From the cell containing the given text, extract its center point as [x, y] coordinate. 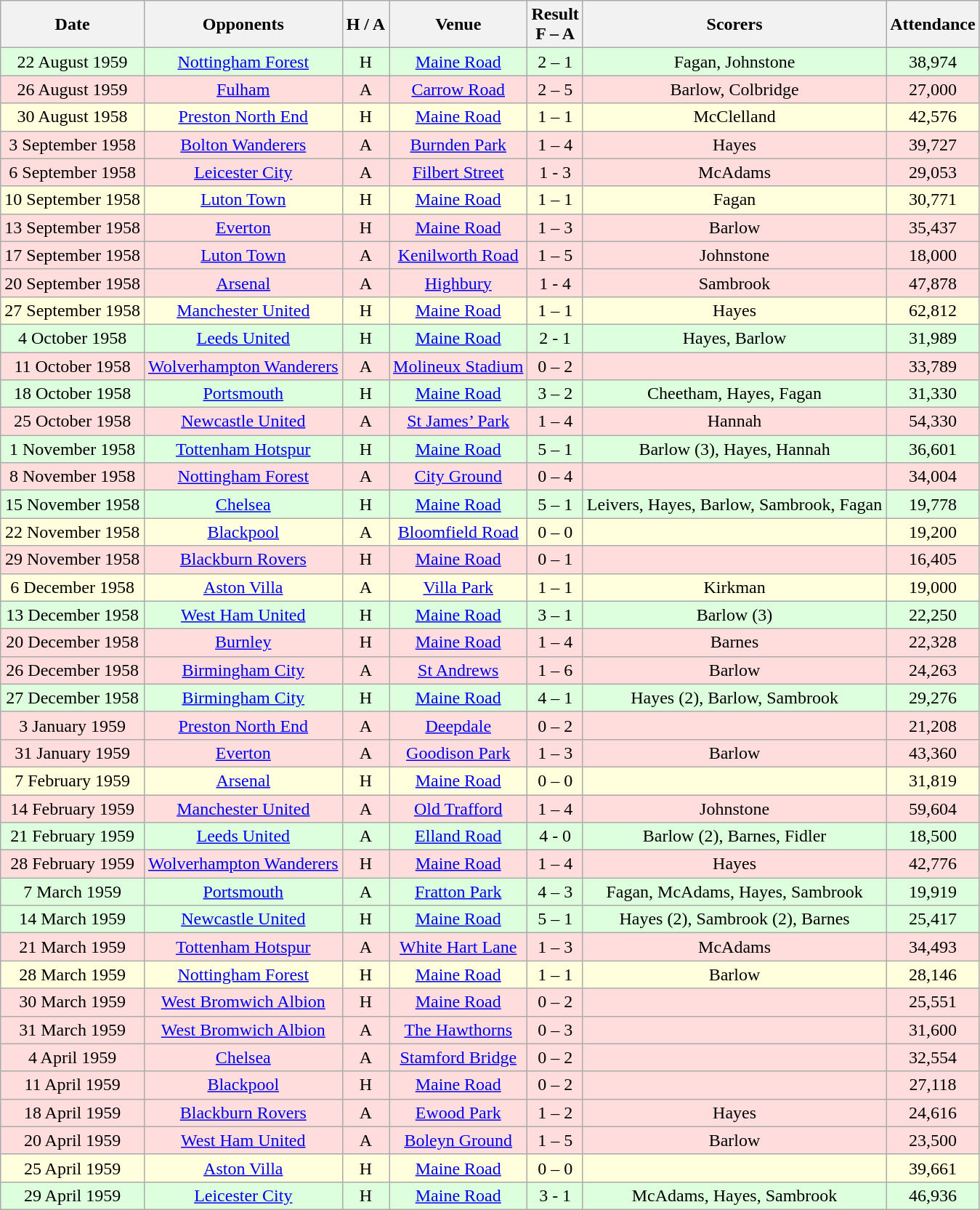
2 - 1 [555, 338]
4 – 3 [555, 892]
27 September 1958 [73, 310]
McClelland [734, 117]
4 October 1958 [73, 338]
31 January 1959 [73, 753]
24,616 [933, 1113]
42,576 [933, 117]
26 December 1958 [73, 670]
Hannah [734, 422]
47,878 [933, 283]
25 October 1958 [73, 422]
McAdams, Hayes, Sambrook [734, 1195]
7 March 1959 [73, 892]
21 March 1959 [73, 947]
2 – 1 [555, 62]
6 September 1958 [73, 172]
42,776 [933, 864]
43,360 [933, 753]
29 November 1958 [73, 560]
18 October 1958 [73, 394]
Bloomfield Road [458, 532]
Fratton Park [458, 892]
35,437 [933, 227]
25 April 1959 [73, 1168]
Attendance [933, 25]
City Ground [458, 477]
Barnes [734, 642]
29 April 1959 [73, 1195]
Elland Road [458, 836]
59,604 [933, 809]
Scorers [734, 25]
4 – 1 [555, 698]
St James’ Park [458, 422]
27 December 1958 [73, 698]
11 April 1959 [73, 1085]
30,771 [933, 200]
14 March 1959 [73, 919]
19,778 [933, 504]
Barlow (3) [734, 615]
33,789 [933, 366]
11 October 1958 [73, 366]
H / A [365, 25]
1 – 6 [555, 670]
22 August 1959 [73, 62]
Kirkman [734, 587]
7 February 1959 [73, 781]
Hayes (2), Barlow, Sambrook [734, 698]
26 August 1959 [73, 89]
Carrow Road [458, 89]
The Hawthorns [458, 1030]
Hayes (2), Sambrook (2), Barnes [734, 919]
2 – 5 [555, 89]
3 September 1958 [73, 145]
22,328 [933, 642]
3 January 1959 [73, 725]
Cheetham, Hayes, Fagan [734, 394]
Bolton Wanderers [243, 145]
32,554 [933, 1057]
ResultF – A [555, 25]
17 September 1958 [73, 255]
Hayes, Barlow [734, 338]
Leivers, Hayes, Barlow, Sambrook, Fagan [734, 504]
34,004 [933, 477]
Opponents [243, 25]
28 March 1959 [73, 975]
54,330 [933, 422]
13 December 1958 [73, 615]
1 November 1958 [73, 449]
Highbury [458, 283]
Boleyn Ground [458, 1140]
Burnden Park [458, 145]
18 April 1959 [73, 1113]
34,493 [933, 947]
25,417 [933, 919]
21,208 [933, 725]
Villa Park [458, 587]
39,661 [933, 1168]
Sambrook [734, 283]
Stamford Bridge [458, 1057]
25,551 [933, 1002]
29,276 [933, 698]
Fagan, McAdams, Hayes, Sambrook [734, 892]
31,989 [933, 338]
Barlow, Colbridge [734, 89]
31,600 [933, 1030]
St Andrews [458, 670]
0 – 4 [555, 477]
13 September 1958 [73, 227]
18,000 [933, 255]
Filbert Street [458, 172]
Fagan, Johnstone [734, 62]
31,819 [933, 781]
Old Trafford [458, 809]
16,405 [933, 560]
22 November 1958 [73, 532]
1 – 2 [555, 1113]
24,263 [933, 670]
4 April 1959 [73, 1057]
28 February 1959 [73, 864]
Fagan [734, 200]
14 February 1959 [73, 809]
21 February 1959 [73, 836]
0 – 3 [555, 1030]
29,053 [933, 172]
Fulham [243, 89]
4 - 0 [555, 836]
19,200 [933, 532]
Kenilworth Road [458, 255]
62,812 [933, 310]
6 December 1958 [73, 587]
0 – 1 [555, 560]
1 - 4 [555, 283]
36,601 [933, 449]
3 - 1 [555, 1195]
Goodison Park [458, 753]
31,330 [933, 394]
Molineux Stadium [458, 366]
28,146 [933, 975]
31 March 1959 [73, 1030]
1 - 3 [555, 172]
46,936 [933, 1195]
20 April 1959 [73, 1140]
19,919 [933, 892]
10 September 1958 [73, 200]
3 – 1 [555, 615]
Ewood Park [458, 1113]
Deepdale [458, 725]
38,974 [933, 62]
22,250 [933, 615]
3 – 2 [555, 394]
18,500 [933, 836]
27,118 [933, 1085]
Barlow (2), Barnes, Fidler [734, 836]
8 November 1958 [73, 477]
White Hart Lane [458, 947]
27,000 [933, 89]
Date [73, 25]
15 November 1958 [73, 504]
Venue [458, 25]
30 March 1959 [73, 1002]
23,500 [933, 1140]
Barlow (3), Hayes, Hannah [734, 449]
19,000 [933, 587]
20 December 1958 [73, 642]
30 August 1958 [73, 117]
39,727 [933, 145]
20 September 1958 [73, 283]
Burnley [243, 642]
